Pinpoint the cell where the given text exists, returning its [x, y] midpoint coordinate. 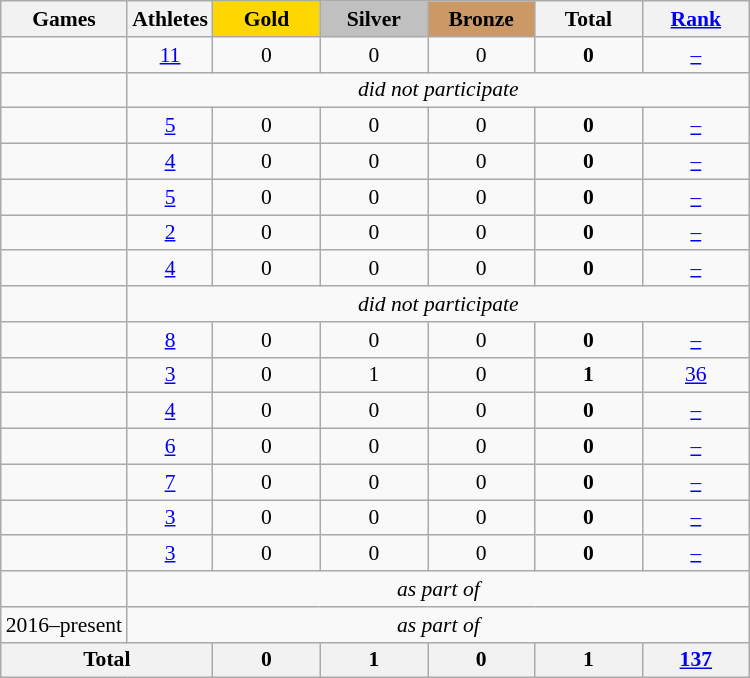
2016–present [64, 625]
Bronze [482, 19]
Silver [374, 19]
2 [170, 233]
8 [170, 340]
Gold [266, 19]
11 [170, 55]
36 [696, 375]
7 [170, 482]
Rank [696, 19]
137 [696, 660]
6 [170, 447]
Athletes [170, 19]
Games [64, 19]
